Find where the given text appears and provide that cell's center as (X, Y) coordinate. 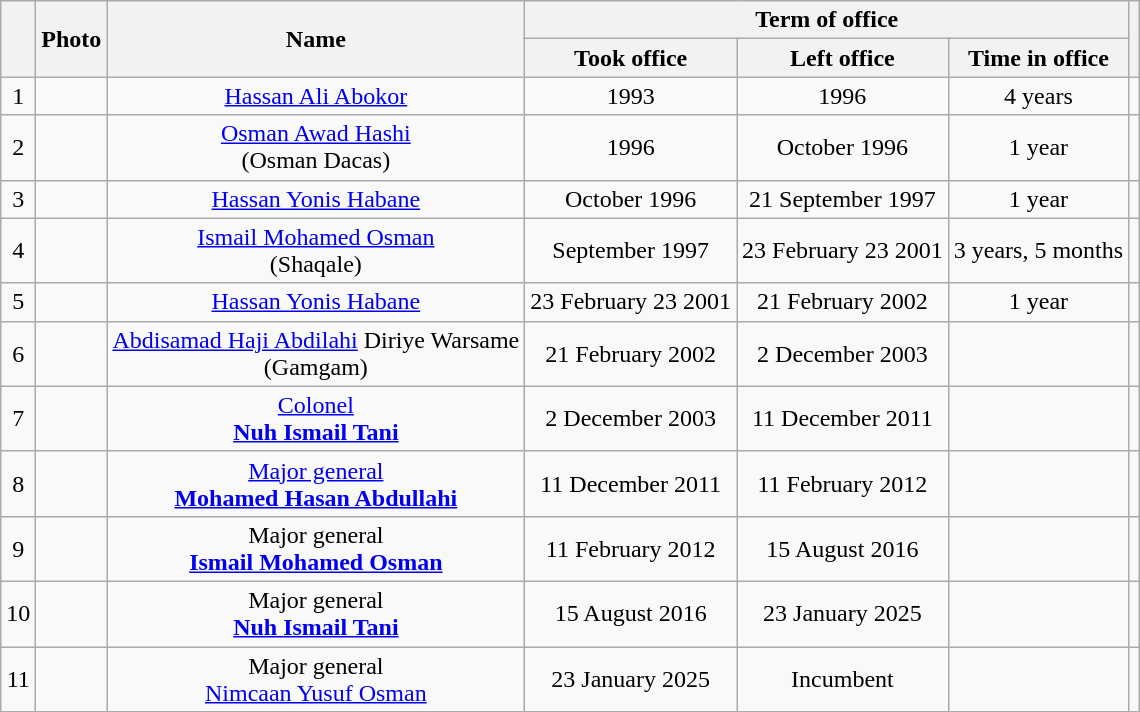
8 (18, 484)
September 1997 (631, 250)
Time in office (1038, 58)
Photo (72, 39)
Term of office (827, 20)
1993 (631, 96)
Major generalMohamed Hasan Abdullahi (316, 484)
4 (18, 250)
3 years, 5 months (1038, 250)
Incumbent (843, 678)
Major generalNimcaan Yusuf Osman (316, 678)
6 (18, 354)
Osman Awad Hashi(Osman Dacas) (316, 148)
2 (18, 148)
Abdisamad Haji Abdilahi Diriye Warsame(Gamgam) (316, 354)
Took office (631, 58)
ColonelNuh Ismail Tani (316, 418)
Left office (843, 58)
4 years (1038, 96)
1 (18, 96)
Hassan Ali Abokor (316, 96)
5 (18, 302)
21 September 1997 (843, 199)
7 (18, 418)
11 (18, 678)
10 (18, 614)
9 (18, 548)
Major generalNuh Ismail Tani (316, 614)
Ismail Mohamed Osman(Shaqale) (316, 250)
Name (316, 39)
Major generalIsmail Mohamed Osman (316, 548)
3 (18, 199)
